From the cell containing the given text, extract its center point as (x, y) coordinate. 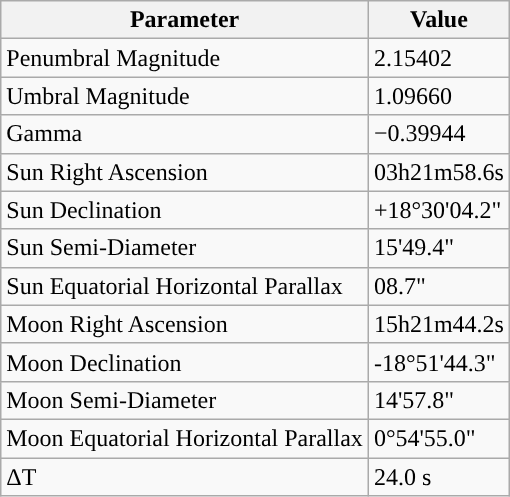
Parameter (185, 20)
15h21m44.2s (438, 324)
Moon Semi-Diameter (185, 400)
1.09660 (438, 96)
Moon Declination (185, 362)
−0.39944 (438, 134)
Gamma (185, 134)
24.0 s (438, 477)
Value (438, 20)
03h21m58.6s (438, 172)
Sun Semi-Diameter (185, 248)
Moon Equatorial Horizontal Parallax (185, 438)
+18°30'04.2" (438, 210)
Moon Right Ascension (185, 324)
Sun Equatorial Horizontal Parallax (185, 286)
0°54'55.0" (438, 438)
08.7" (438, 286)
Sun Right Ascension (185, 172)
2.15402 (438, 58)
14'57.8" (438, 400)
Umbral Magnitude (185, 96)
ΔT (185, 477)
Penumbral Magnitude (185, 58)
15'49.4" (438, 248)
Sun Declination (185, 210)
-18°51'44.3" (438, 362)
